Return the [X, Y] coordinate for the center point of the cell that contains the specified text.  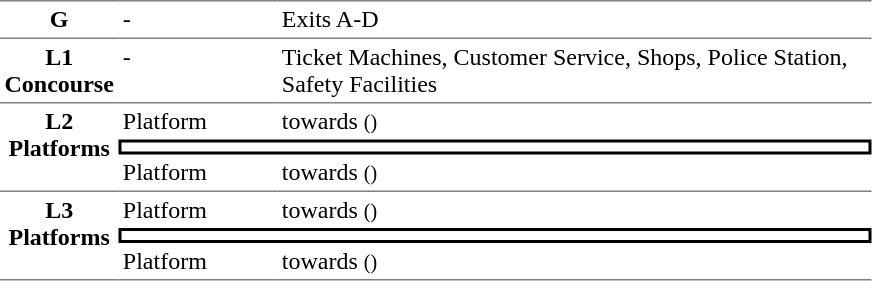
Ticket Machines, Customer Service, Shops, Police Station, Safety Facilities [574, 71]
G [59, 20]
L3Platforms [59, 236]
L2Platforms [59, 148]
Exits A-D [574, 20]
L1Concourse [59, 71]
